Return the [x, y] coordinate for the center point of the cell that contains the specified text.  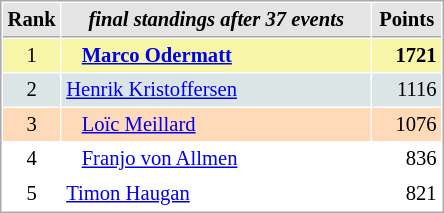
1 [32, 56]
3 [32, 124]
final standings after 37 events [216, 20]
Rank [32, 20]
821 [406, 194]
4 [32, 158]
Franjo von Allmen [216, 158]
1116 [406, 90]
Timon Haugan [216, 194]
Points [406, 20]
2 [32, 90]
1076 [406, 124]
Henrik Kristoffersen [216, 90]
Marco Odermatt [216, 56]
5 [32, 194]
1721 [406, 56]
Loïc Meillard [216, 124]
836 [406, 158]
